Output the (X, Y) coordinate of the center of the cell containing the given text.  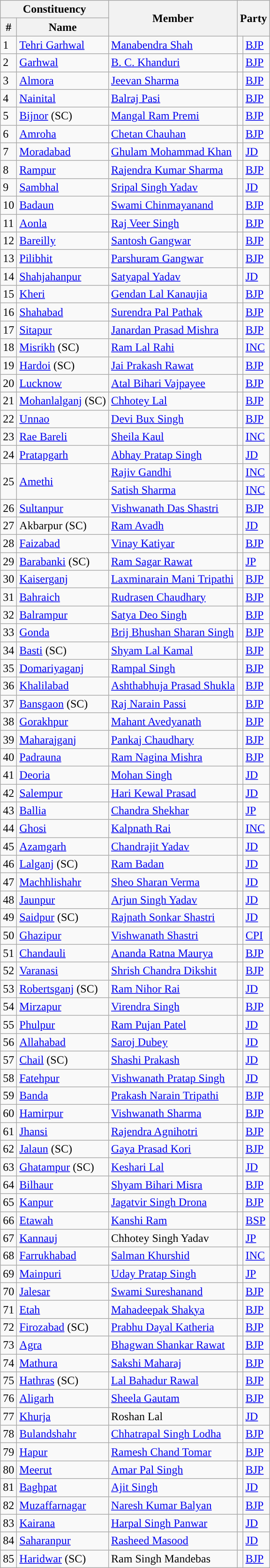
Satyapal Yadav (173, 277)
Gendan Lal Kanaujia (173, 294)
1 (8, 45)
15 (8, 294)
Basti (SC) (63, 650)
42 (8, 793)
39 (8, 739)
Ananda Ratna Maurya (173, 953)
Vinay Katiyar (173, 544)
Kanpur (63, 1203)
48 (8, 900)
2 (8, 63)
Satish Sharma (173, 490)
70 (8, 1291)
4 (8, 98)
Shyam Lal Kamal (173, 650)
Mainpuri (63, 1274)
Ram Badan (173, 864)
41 (8, 775)
Aonla (63, 223)
27 (8, 526)
Robertsganj (SC) (63, 989)
Ghosi (63, 829)
Sambhal (63, 187)
Bareilly (63, 241)
Haridwar (SC) (63, 1559)
32 (8, 615)
Gonda (63, 633)
Roshan Lal (173, 1416)
Farrukhabad (63, 1256)
75 (8, 1381)
16 (8, 312)
Hari Kewal Prasad (173, 793)
35 (8, 668)
Chhotey Singh Yadav (173, 1238)
77 (8, 1416)
# (8, 27)
Jeevan Sharma (173, 80)
Mohan Singh (173, 775)
Maharajganj (63, 739)
59 (8, 1096)
Ghazipur (63, 935)
74 (8, 1363)
Kanshi Ram (173, 1220)
Bansgaon (SC) (63, 704)
Surendra Pal Pathak (173, 312)
Vishwanath Pratap Singh (173, 1078)
Gorakhpur (63, 722)
Barabanki (SC) (63, 562)
Bulandshahr (63, 1434)
Prakash Narain Tripathi (173, 1096)
Rajendra Agnihotri (173, 1131)
Sitapur (63, 330)
Mahadeepak Shakya (173, 1309)
78 (8, 1434)
Rasheed Masood (173, 1541)
8 (8, 169)
6 (8, 134)
Saharanpur (63, 1541)
Rampur (63, 169)
Keshari Lal (173, 1167)
Laxminarain Mani Tripathi (173, 579)
80 (8, 1470)
13 (8, 259)
58 (8, 1078)
Mahant Avedyanath (173, 722)
Badaun (63, 205)
61 (8, 1131)
Lucknow (63, 383)
57 (8, 1060)
Chhatrapal Singh Lodha (173, 1434)
Raj Veer Singh (173, 223)
Balrampur (63, 615)
Mangal Ram Premi (173, 116)
Ram Sagar Rawat (173, 562)
64 (8, 1185)
12 (8, 241)
Allahabad (63, 1042)
Sheila Kaul (173, 437)
Janardan Prasad Mishra (173, 330)
56 (8, 1042)
Ram Lal Rahi (173, 348)
22 (8, 419)
Hamirpur (63, 1114)
Phulpur (63, 1024)
Bijnor (SC) (63, 116)
Sakshi Maharaj (173, 1363)
82 (8, 1505)
Manabendra Shah (173, 45)
Chhotey Lal (173, 401)
7 (8, 152)
Rajiv Gandhi (173, 472)
BSP (256, 1220)
Ghatampur (SC) (63, 1167)
Arjun Singh Yadav (173, 900)
Baghpat (63, 1488)
Chandrajit Yadav (173, 846)
Lalganj (SC) (63, 864)
Kaiserganj (63, 579)
79 (8, 1452)
Amethi (63, 481)
20 (8, 383)
Bhagwan Shankar Rawat (173, 1345)
Gaya Prasad Kori (173, 1149)
Varanasi (63, 971)
Jhansi (63, 1131)
Ashthabhuja Prasad Shukla (173, 686)
Agra (63, 1345)
44 (8, 829)
Party (254, 18)
Ramesh Chand Tomar (173, 1452)
Raj Narain Passi (173, 704)
Uday Pratap Singh (173, 1274)
73 (8, 1345)
CPI (256, 935)
71 (8, 1309)
63 (8, 1167)
Constituency (54, 9)
Sripal Singh Yadav (173, 187)
Kheri (63, 294)
Name (63, 27)
52 (8, 971)
Sheela Gautam (173, 1399)
Bilhaur (63, 1185)
Akbarpur (SC) (63, 526)
Jagatvir Singh Drona (173, 1203)
Jalesar (63, 1291)
Balraj Pasi (173, 98)
Hathras (SC) (63, 1381)
Kannauj (63, 1238)
Saroj Dubey (173, 1042)
49 (8, 918)
47 (8, 882)
Devi Bux Singh (173, 419)
72 (8, 1327)
Hapur (63, 1452)
Shyam Bihari Misra (173, 1185)
28 (8, 544)
Atal Bihari Vajpayee (173, 383)
Rae Bareli (63, 437)
85 (8, 1559)
Padrauna (63, 757)
Ram Pujan Patel (173, 1024)
Ram Avadh (173, 526)
9 (8, 187)
Ballia (63, 811)
3 (8, 80)
Tehri Garhwal (63, 45)
Firozabad (SC) (63, 1327)
Khurja (63, 1416)
Banda (63, 1096)
25 (8, 481)
17 (8, 330)
Nainital (63, 98)
Deoria (63, 775)
Machhlishahr (63, 882)
66 (8, 1220)
Sheo Sharan Verma (173, 882)
Ghulam Mohammad Khan (173, 152)
Prabhu Dayal Katheria (173, 1327)
Virendra Singh (173, 1006)
5 (8, 116)
Jai Prakash Rawat (173, 365)
Pankaj Chaudhary (173, 739)
Parshuram Gangwar (173, 259)
38 (8, 722)
Salempur (63, 793)
Member (173, 18)
Chail (SC) (63, 1060)
Etawah (63, 1220)
Ram Singh Mandebas (173, 1559)
26 (8, 508)
31 (8, 597)
Shrish Chandra Dikshit (173, 971)
Faizabad (63, 544)
23 (8, 437)
76 (8, 1399)
50 (8, 935)
Harpal Singh Panwar (173, 1523)
36 (8, 686)
Rajnath Sonkar Shastri (173, 918)
Amar Pal Singh (173, 1470)
Mohanlalganj (SC) (63, 401)
11 (8, 223)
Rajendra Kumar Sharma (173, 169)
37 (8, 704)
83 (8, 1523)
Satya Deo Singh (173, 615)
81 (8, 1488)
60 (8, 1114)
Swami Chinmayanand (173, 205)
Bahraich (63, 597)
Jaunpur (63, 900)
Swami Sureshanand (173, 1291)
53 (8, 989)
Pilibhit (63, 259)
Pratapgarh (63, 454)
Brij Bhushan Sharan Singh (173, 633)
Saidpur (SC) (63, 918)
19 (8, 365)
Etah (63, 1309)
Naresh Kumar Balyan (173, 1505)
46 (8, 864)
33 (8, 633)
14 (8, 277)
Vishwanath Das Shastri (173, 508)
45 (8, 846)
Chetan Chauhan (173, 134)
Aligarh (63, 1399)
Shahjahanpur (63, 277)
Mathura (63, 1363)
67 (8, 1238)
Kalpnath Rai (173, 829)
10 (8, 205)
Ajit Singh (173, 1488)
Ram Nagina Mishra (173, 757)
Lal Bahadur Rawal (173, 1381)
Meerut (63, 1470)
18 (8, 348)
Khalilabad (63, 686)
Rampal Singh (173, 668)
Fatehpur (63, 1078)
51 (8, 953)
24 (8, 454)
Sultanpur (63, 508)
Chandauli (63, 953)
Muzaffarnagar (63, 1505)
Vishwanath Sharma (173, 1114)
Shahabad (63, 312)
Salman Khurshid (173, 1256)
55 (8, 1024)
Amroha (63, 134)
Mirzapur (63, 1006)
84 (8, 1541)
Vishwanath Shastri (173, 935)
Misrikh (SC) (63, 348)
21 (8, 401)
Shashi Prakash (173, 1060)
Almora (63, 80)
Azamgarh (63, 846)
Kairana (63, 1523)
Domariyaganj (63, 668)
29 (8, 562)
B. C. Khanduri (173, 63)
68 (8, 1256)
40 (8, 757)
43 (8, 811)
Moradabad (63, 152)
69 (8, 1274)
Hardoi (SC) (63, 365)
Unnao (63, 419)
54 (8, 1006)
Garhwal (63, 63)
62 (8, 1149)
Jalaun (SC) (63, 1149)
65 (8, 1203)
30 (8, 579)
Rudrasen Chaudhary (173, 597)
Chandra Shekhar (173, 811)
34 (8, 650)
Abhay Pratap Singh (173, 454)
Ram Nihor Rai (173, 989)
Santosh Gangwar (173, 241)
